Locate the cell with the specified text and output its (x, y) center coordinate. 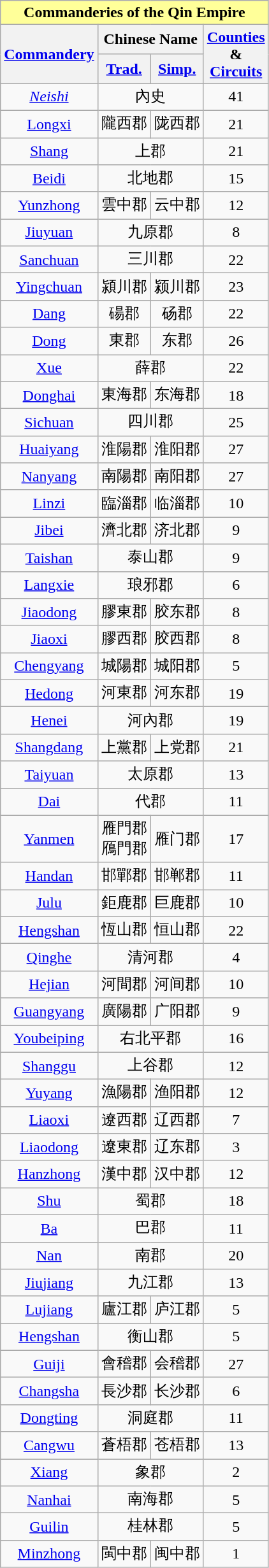
淮陽郡 (124, 450)
Shang (49, 152)
淮阳郡 (177, 450)
Hejian (49, 985)
Hanzhong (49, 1174)
城阳郡 (177, 666)
蜀郡 (150, 1201)
会稽郡 (177, 1364)
右北平郡 (150, 1039)
Xue (49, 368)
7 (236, 1120)
Dai (49, 802)
閩中郡 (124, 1554)
象郡 (150, 1472)
Xiang (49, 1472)
Shangdang (49, 748)
Jibei (49, 531)
Taiyuan (49, 774)
Hedong (49, 693)
長沙郡 (124, 1391)
雲中郡 (124, 205)
九原郡 (150, 233)
薛郡 (150, 368)
北地郡 (150, 178)
城陽郡 (124, 666)
洞庭郡 (150, 1418)
陇西郡 (177, 124)
膠東郡 (124, 613)
廣陽郡 (124, 1011)
Jiujiang (49, 1283)
Handan (49, 876)
三川郡 (150, 260)
Nanhai (49, 1499)
Julu (49, 903)
Dang (49, 313)
河东郡 (177, 693)
河東郡 (124, 693)
Simp. (177, 69)
云中郡 (177, 205)
邯郸郡 (177, 876)
漢中郡 (124, 1174)
東海郡 (124, 395)
Jiuyuan (49, 233)
Nanyang (49, 476)
临淄郡 (177, 503)
Neishi (49, 97)
上谷郡 (150, 1066)
Huaiyang (49, 450)
蒼梧郡 (124, 1446)
4 (236, 958)
2 (236, 1472)
辽西郡 (177, 1120)
Minzhong (49, 1554)
Chinese Name (150, 39)
Commanderies of the Qin Empire (134, 13)
Jiaoxi (49, 639)
胶西郡 (177, 639)
河间郡 (177, 985)
Yuyang (49, 1093)
Yunzhong (49, 205)
Dongting (49, 1418)
Commandery (49, 54)
Liaodong (49, 1148)
20 (236, 1256)
Yanmen (49, 839)
Sichuan (49, 423)
41 (236, 97)
Youbeiping (49, 1039)
鉅鹿郡 (124, 903)
上黨郡 (124, 748)
Langxie (49, 585)
Henei (49, 721)
河內郡 (150, 721)
東郡 (124, 341)
东海郡 (177, 395)
Qinghe (49, 958)
颍川郡 (177, 287)
Linzi (49, 503)
琅邪郡 (150, 585)
上党郡 (177, 748)
四川郡 (150, 423)
Yingchuan (49, 287)
衡山郡 (150, 1337)
南海郡 (150, 1499)
恆山郡 (124, 930)
闽中郡 (177, 1554)
雁门郡 (177, 839)
Dong (49, 341)
Shu (49, 1201)
潁川郡 (124, 287)
砀郡 (177, 313)
济北郡 (177, 531)
Trad. (124, 69)
內史 (150, 97)
17 (236, 839)
渔阳郡 (177, 1093)
23 (236, 287)
南陽郡 (124, 476)
Guilin (49, 1527)
3 (236, 1148)
长沙郡 (177, 1391)
河間郡 (124, 985)
Longxi (49, 124)
Guiji (49, 1364)
东郡 (177, 341)
Guangyang (49, 1011)
雁門郡鴈門郡 (124, 839)
巴郡 (150, 1228)
庐江郡 (177, 1309)
邯鄲郡 (124, 876)
漁陽郡 (124, 1093)
16 (236, 1039)
Lujiang (49, 1309)
Shanggu (49, 1066)
1 (236, 1554)
碭郡 (124, 313)
南郡 (150, 1256)
遼東郡 (124, 1148)
Donghai (49, 395)
Chengyang (49, 666)
胶东郡 (177, 613)
Taishan (49, 558)
代郡 (150, 802)
辽东郡 (177, 1148)
會稽郡 (124, 1364)
25 (236, 423)
汉中郡 (177, 1174)
恒山郡 (177, 930)
Changsha (49, 1391)
Ba (49, 1228)
Cangwu (49, 1446)
隴西郡 (124, 124)
上郡 (150, 152)
南阳郡 (177, 476)
九江郡 (150, 1283)
Nan (49, 1256)
15 (236, 178)
Sanchuan (49, 260)
巨鹿郡 (177, 903)
广阳郡 (177, 1011)
桂林郡 (150, 1527)
苍梧郡 (177, 1446)
Counties&Circuits (236, 54)
廬江郡 (124, 1309)
Liaoxi (49, 1120)
膠西郡 (124, 639)
26 (236, 341)
清河郡 (150, 958)
泰山郡 (150, 558)
遼西郡 (124, 1120)
太原郡 (150, 774)
Jiaodong (49, 613)
臨淄郡 (124, 503)
濟北郡 (124, 531)
Beidi (49, 178)
